Scan for the cell matching the given text and deliver its [X, Y] coordinate at center. 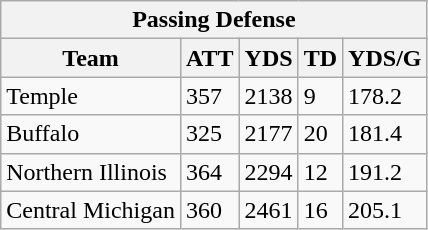
Buffalo [91, 134]
Team [91, 58]
Northern Illinois [91, 172]
Temple [91, 96]
178.2 [385, 96]
Central Michigan [91, 210]
9 [320, 96]
181.4 [385, 134]
205.1 [385, 210]
325 [210, 134]
YDS [268, 58]
2461 [268, 210]
20 [320, 134]
360 [210, 210]
Passing Defense [214, 20]
191.2 [385, 172]
12 [320, 172]
ATT [210, 58]
2138 [268, 96]
YDS/G [385, 58]
2177 [268, 134]
2294 [268, 172]
357 [210, 96]
364 [210, 172]
16 [320, 210]
TD [320, 58]
